From the cell containing the given text, extract its center point as [x, y] coordinate. 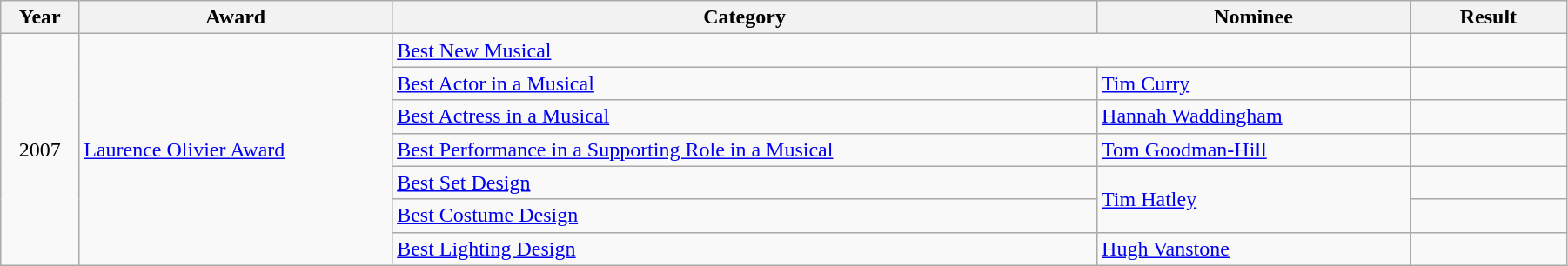
Category [745, 17]
Hannah Waddingham [1254, 116]
Best Costume Design [745, 216]
Hugh Vanstone [1254, 249]
Best Actress in a Musical [745, 116]
Laurence Olivier Award [236, 150]
Tom Goodman-Hill [1254, 150]
Result [1488, 17]
Best Set Design [745, 183]
Tim Hatley [1254, 199]
Tim Curry [1254, 83]
Best Performance in a Supporting Role in a Musical [745, 150]
Best Lighting Design [745, 249]
2007 [40, 150]
Best Actor in a Musical [745, 83]
Year [40, 17]
Award [236, 17]
Nominee [1254, 17]
Best New Musical [901, 50]
